Pinpoint the cell where the given text exists, returning its [X, Y] midpoint coordinate. 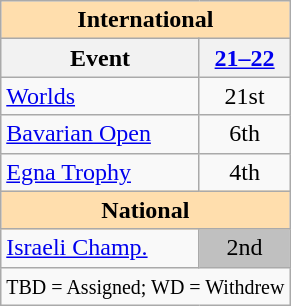
National [146, 210]
21st [244, 96]
Event [100, 58]
21–22 [244, 58]
Egna Trophy [100, 172]
Bavarian Open [100, 134]
TBD = Assigned; WD = Withdrew [146, 286]
2nd [244, 248]
Israeli Champ. [100, 248]
4th [244, 172]
6th [244, 134]
Worlds [100, 96]
International [146, 20]
